Provide the [x, y] coordinate of the cell's center where the given text is located.  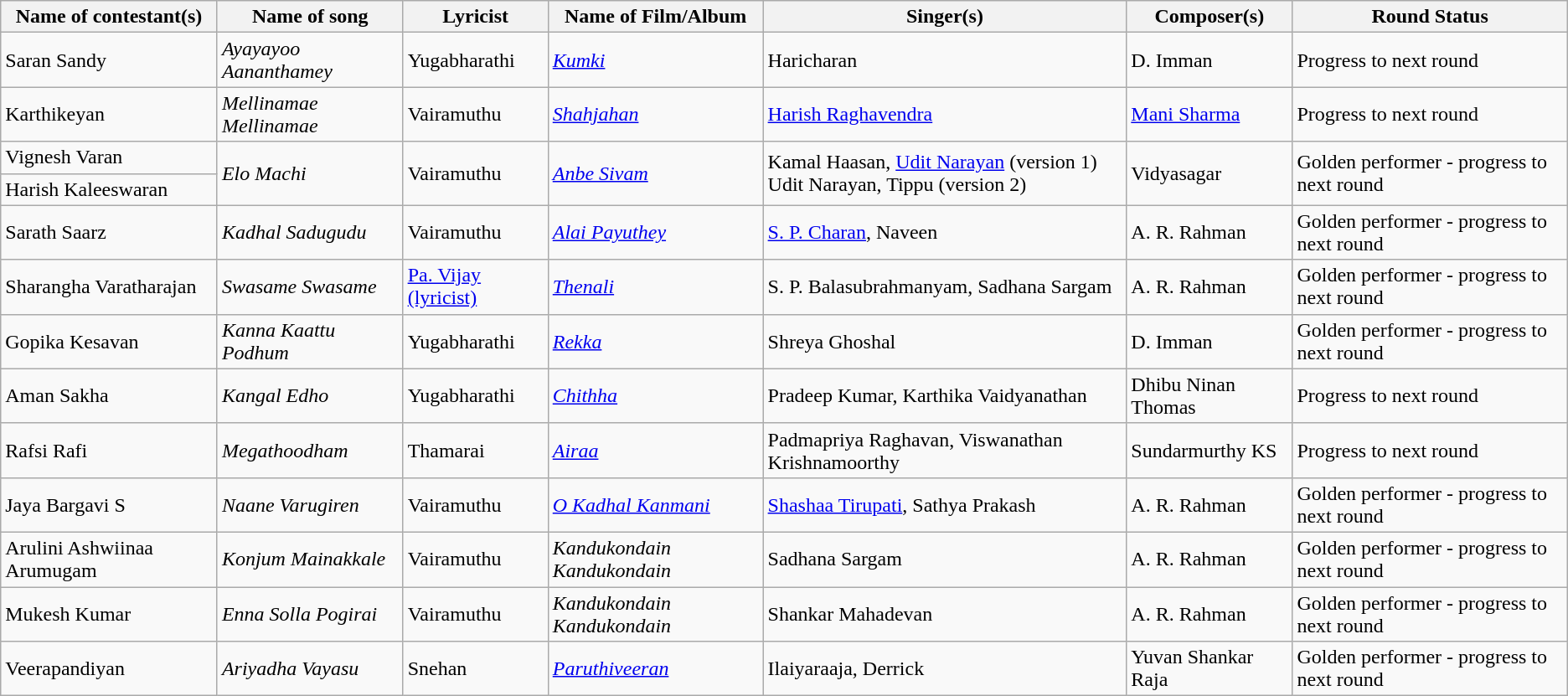
Chithha [655, 395]
Thamarai [476, 451]
Name of Film/Album [655, 17]
Anbe Sivam [655, 173]
Vidyasagar [1210, 173]
Shankar Mahadevan [945, 613]
Mellinamae Mellinamae [310, 114]
Elo Machi [310, 173]
Arulini Ashwiinaa Arumugam [109, 559]
Airaa [655, 451]
Pa. Vijay (lyricist) [476, 286]
O Kadhal Kanmani [655, 504]
Sadhana Sargam [945, 559]
Sharangha Varatharajan [109, 286]
Snehan [476, 668]
Ariyadha Vayasu [310, 668]
Naane Varugiren [310, 504]
Sarath Saarz [109, 233]
Mukesh Kumar [109, 613]
Composer(s) [1210, 17]
S. P. Charan, Naveen [945, 233]
Aman Sakha [109, 395]
Rekka [655, 342]
Yuvan Shankar Raja [1210, 668]
Harish Kaleeswaran [109, 189]
Name of contestant(s) [109, 17]
Kadhal Sadugudu [310, 233]
Thenali [655, 286]
Alai Payuthey [655, 233]
Name of song [310, 17]
Veerapandiyan [109, 668]
Round Status [1430, 17]
Lyricist [476, 17]
Kumki [655, 60]
Megathoodham [310, 451]
Padmapriya Raghavan, Viswanathan Krishnamoorthy [945, 451]
Vignesh Varan [109, 157]
Harish Raghavendra [945, 114]
Pradeep Kumar, Karthika Vaidyanathan [945, 395]
Shashaa Tirupati, Sathya Prakash [945, 504]
Enna Solla Pogirai [310, 613]
Kamal Haasan, Udit Narayan (version 1)Udit Narayan, Tippu (version 2) [945, 173]
Gopika Kesavan [109, 342]
S. P. Balasubrahmanyam, Sadhana Sargam [945, 286]
Saran Sandy [109, 60]
Dhibu Ninan Thomas [1210, 395]
Shahjahan [655, 114]
Paruthiveeran [655, 668]
Ayayayoo Aananthamey [310, 60]
Mani Sharma [1210, 114]
Kanna Kaattu Podhum [310, 342]
Swasame Swasame [310, 286]
Sundarmurthy KS [1210, 451]
Kangal Edho [310, 395]
Shreya Ghoshal [945, 342]
Singer(s) [945, 17]
Ilaiyaraaja, Derrick [945, 668]
Haricharan [945, 60]
Jaya Bargavi S [109, 504]
Karthikeyan [109, 114]
Rafsi Rafi [109, 451]
Konjum Mainakkale [310, 559]
